Capture the cell that displays the provided text and extract its [X, Y] central coordinate. 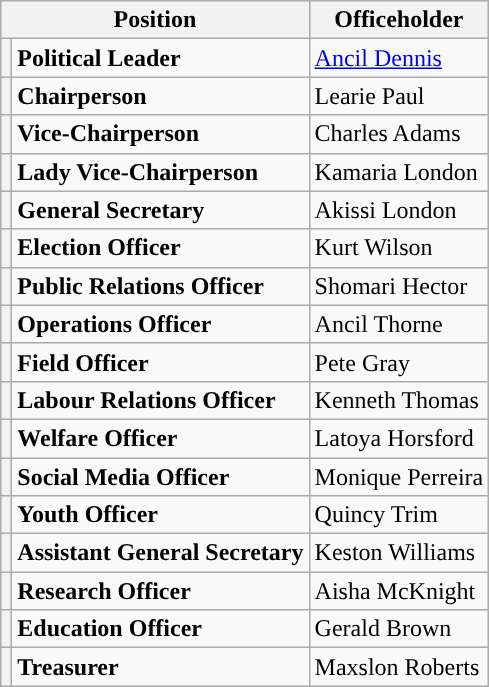
Aisha McKnight [399, 591]
Quincy Trim [399, 515]
Latoya Horsford [399, 438]
General Secretary [160, 210]
Keston Williams [399, 553]
Ancil Thorne [399, 324]
Political Leader [160, 58]
Chairperson [160, 96]
Assistant General Secretary [160, 553]
Gerald Brown [399, 629]
Research Officer [160, 591]
Public Relations Officer [160, 286]
Labour Relations Officer [160, 400]
Vice-Chairperson [160, 134]
Pete Gray [399, 362]
Lady Vice-Chairperson [160, 172]
Election Officer [160, 248]
Operations Officer [160, 324]
Charles Adams [399, 134]
Kurt Wilson [399, 248]
Maxslon Roberts [399, 667]
Treasurer [160, 667]
Kamaria London [399, 172]
Learie Paul [399, 96]
Education Officer [160, 629]
Officeholder [399, 20]
Akissi London [399, 210]
Kenneth Thomas [399, 400]
Position [155, 20]
Shomari Hector [399, 286]
Ancil Dennis [399, 58]
Monique Perreira [399, 477]
Field Officer [160, 362]
Social Media Officer [160, 477]
Welfare Officer [160, 438]
Youth Officer [160, 515]
